Pinpoint the cell where the given text exists, returning its (X, Y) midpoint coordinate. 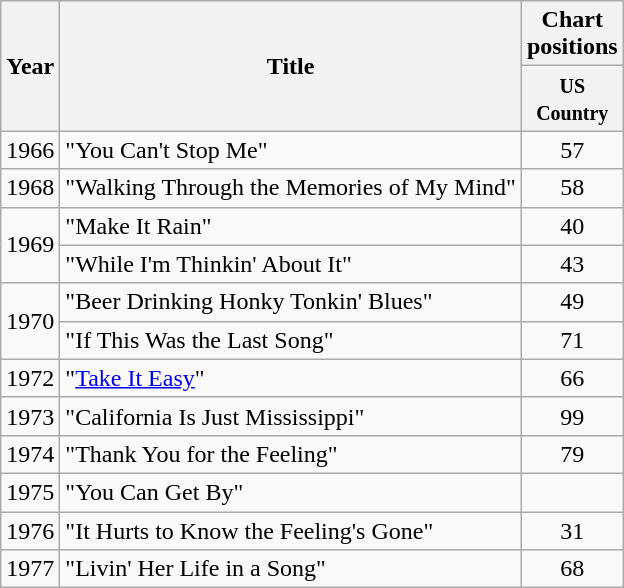
Year (30, 66)
31 (572, 531)
"You Can't Stop Me" (291, 150)
99 (572, 416)
49 (572, 302)
"Take It Easy" (291, 378)
1968 (30, 188)
71 (572, 340)
"California Is Just Mississippi" (291, 416)
"While I'm Thinkin' About It" (291, 264)
66 (572, 378)
1973 (30, 416)
"If This Was the Last Song" (291, 340)
Title (291, 66)
"Beer Drinking Honky Tonkin' Blues" (291, 302)
"You Can Get By" (291, 492)
1966 (30, 150)
57 (572, 150)
58 (572, 188)
"Make It Rain" (291, 226)
"Thank You for the Feeling" (291, 454)
43 (572, 264)
Chart positions (572, 34)
"It Hurts to Know the Feeling's Gone" (291, 531)
"Livin' Her Life in a Song" (291, 569)
1977 (30, 569)
68 (572, 569)
1969 (30, 245)
1972 (30, 378)
1970 (30, 321)
US Country (572, 98)
1974 (30, 454)
40 (572, 226)
1975 (30, 492)
1976 (30, 531)
"Walking Through the Memories of My Mind" (291, 188)
79 (572, 454)
